Return the (X, Y) coordinate for the center point of the cell that contains the specified text.  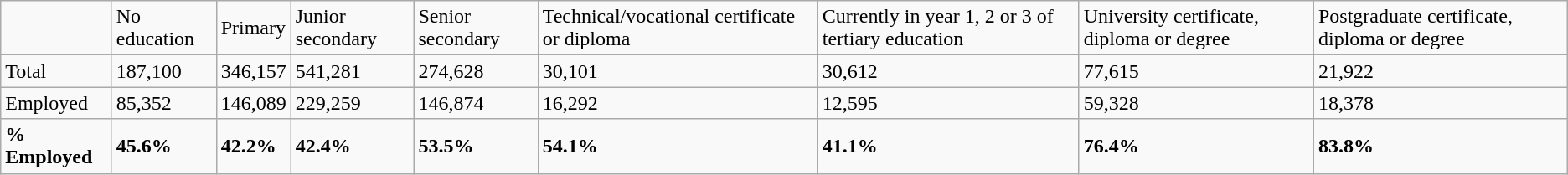
146,089 (253, 103)
12,595 (948, 103)
Junior secondary (352, 28)
University certificate, diploma or degree (1196, 28)
42.2% (253, 146)
Primary (253, 28)
Currently in year 1, 2 or 3 of tertiary education (948, 28)
229,259 (352, 103)
Senior secondary (476, 28)
77,615 (1196, 71)
42.4% (352, 146)
53.5% (476, 146)
21,922 (1441, 71)
85,352 (164, 103)
54.1% (678, 146)
41.1% (948, 146)
83.8% (1441, 146)
30,612 (948, 71)
45.6% (164, 146)
541,281 (352, 71)
% Employed (56, 146)
Total (56, 71)
Employed (56, 103)
274,628 (476, 71)
59,328 (1196, 103)
187,100 (164, 71)
30,101 (678, 71)
No education (164, 28)
18,378 (1441, 103)
146,874 (476, 103)
16,292 (678, 103)
Technical/vocational certificate or diploma (678, 28)
346,157 (253, 71)
Postgraduate certificate, diploma or degree (1441, 28)
76.4% (1196, 146)
